Detect which cell encompasses the target text, then output its [x, y] center coordinate. 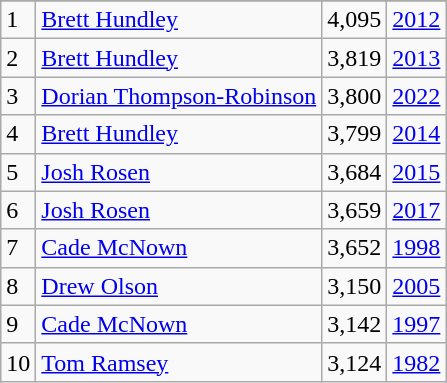
2013 [416, 58]
3,150 [354, 286]
3,124 [354, 362]
3,800 [354, 96]
3,799 [354, 134]
3,684 [354, 172]
5 [18, 172]
2012 [416, 20]
3 [18, 96]
Tom Ramsey [179, 362]
4 [18, 134]
3,142 [354, 324]
3,652 [354, 248]
1 [18, 20]
6 [18, 210]
7 [18, 248]
2014 [416, 134]
1982 [416, 362]
1998 [416, 248]
3,659 [354, 210]
10 [18, 362]
2017 [416, 210]
8 [18, 286]
Drew Olson [179, 286]
2015 [416, 172]
2005 [416, 286]
9 [18, 324]
2 [18, 58]
4,095 [354, 20]
Dorian Thompson-Robinson [179, 96]
2022 [416, 96]
3,819 [354, 58]
1997 [416, 324]
